Capture the cell that displays the provided text and extract its [x, y] central coordinate. 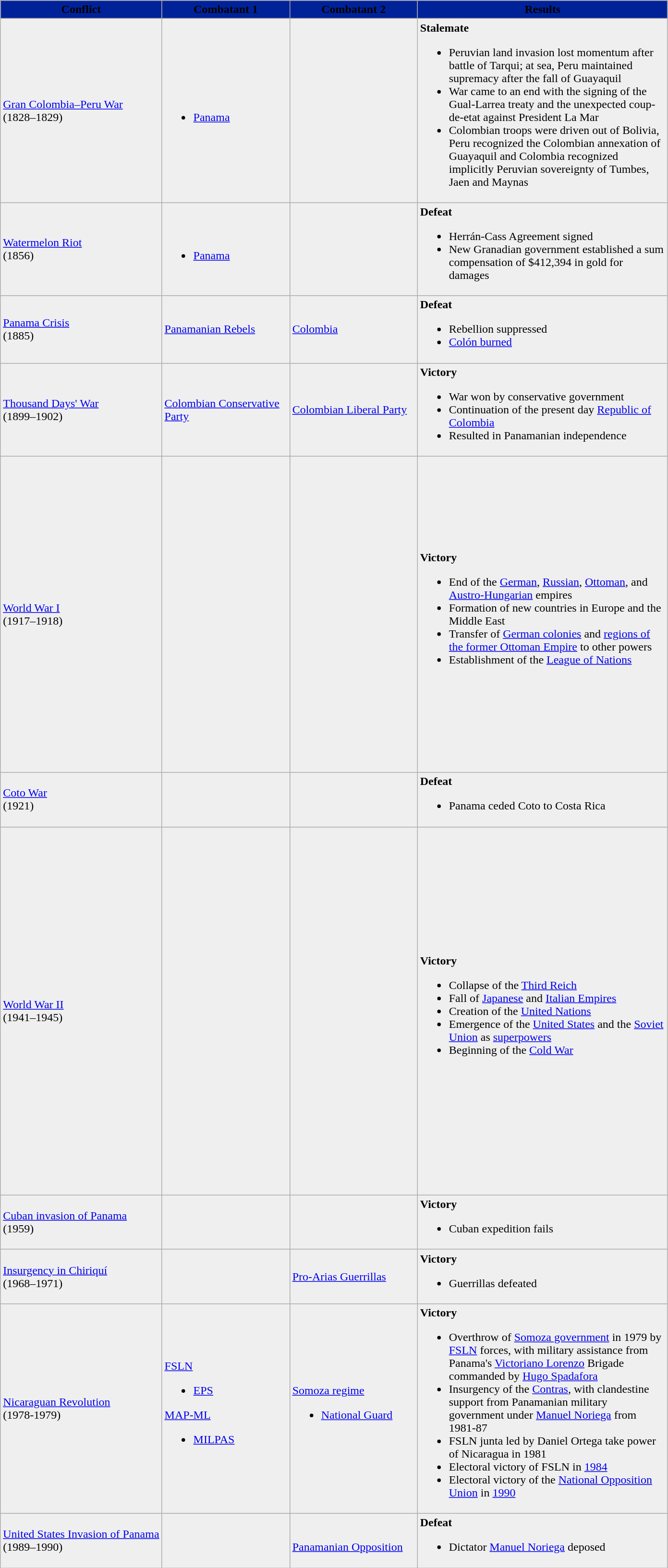
Colombian Liberal Party [353, 410]
Combatant 1 [226, 10]
DefeatDictator Manuel Noriega deposed [543, 1540]
DefeatHerrán-Cass Agreement signedNew Granadian government established a sum compensation of $412,394 in gold for damages [543, 249]
DefeatPanama ceded Coto to Costa Rica [543, 800]
Conflict [81, 10]
Panama Crisis(1885) [81, 329]
Colombia [353, 329]
Pro-Arias Guerrillas [353, 1276]
World War II(1941–1945) [81, 1011]
Thousand Days' War(1899–1902) [81, 410]
Panamanian Rebels [226, 329]
Results [543, 10]
VictoryCuban expedition fails [543, 1222]
Watermelon Riot(1856) [81, 249]
Cuban invasion of Panama(1959) [81, 1222]
World War I(1917–1918) [81, 615]
Panamanian Opposition [353, 1540]
VictoryGuerrillas defeated [543, 1276]
Colombian Conservative Party [226, 410]
United States Invasion of Panama(1989–1990) [81, 1540]
Nicaraguan Revolution(1978-1979) [81, 1409]
Gran Colombia–Peru War(1828–1829) [81, 110]
FSLNEPSMAP-MLMILPAS [226, 1409]
DefeatRebellion suppressedColón burned [543, 329]
Coto War(1921) [81, 800]
Combatant 2 [353, 10]
VictoryWar won by conservative governmentContinuation of the present day Republic of ColombiaResulted in Panamanian independence [543, 410]
Insurgency in Chiriquí(1968–1971) [81, 1276]
Somoza regimeNational Guard [353, 1409]
